Scan for the cell matching the given text and deliver its (x, y) coordinate at center. 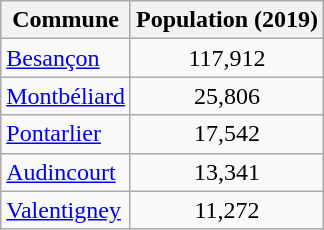
117,912 (226, 58)
Population (2019) (226, 20)
25,806 (226, 96)
11,272 (226, 210)
Valentigney (66, 210)
Commune (66, 20)
Audincourt (66, 172)
Pontarlier (66, 134)
17,542 (226, 134)
13,341 (226, 172)
Besançon (66, 58)
Montbéliard (66, 96)
